Find where the given text appears and provide that cell's center as (X, Y) coordinate. 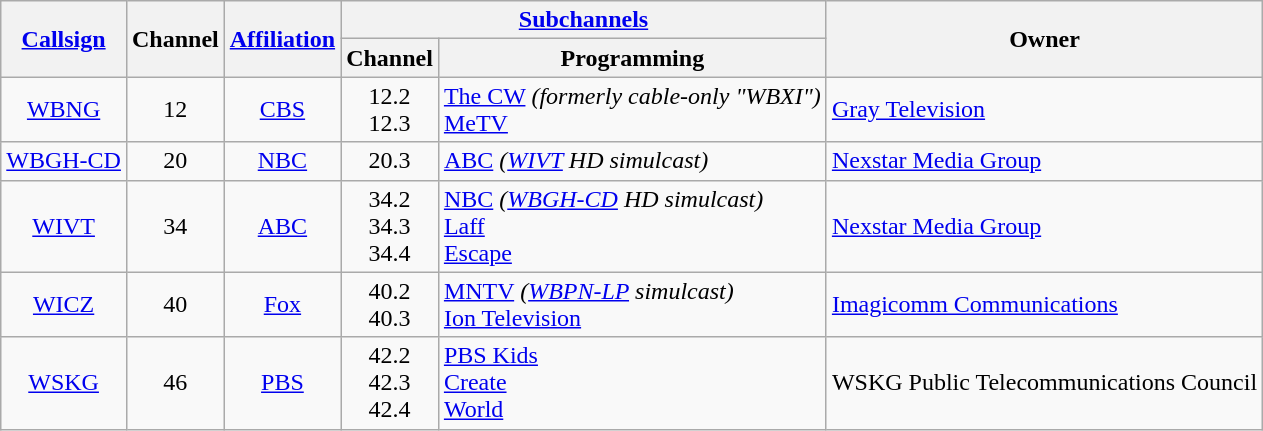
NBC (282, 161)
ABC (282, 226)
12.212.3 (390, 110)
Programming (632, 58)
Affiliation (282, 39)
46 (175, 383)
20.3 (390, 161)
WIVT (64, 226)
34.234.334.4 (390, 226)
MNTV (WBPN-LP simulcast)Ion Television (632, 304)
40 (175, 304)
Gray Television (1044, 110)
34 (175, 226)
Imagicomm Communications (1044, 304)
Subchannels (584, 20)
12 (175, 110)
42.242.342.4 (390, 383)
ABC (WIVT HD simulcast) (632, 161)
PBS KidsCreateWorld (632, 383)
NBC (WBGH-CD HD simulcast)LaffEscape (632, 226)
40.240.3 (390, 304)
The CW (formerly cable-only "WBXI")MeTV (632, 110)
20 (175, 161)
WBNG (64, 110)
WSKG (64, 383)
WSKG Public Telecommunications Council (1044, 383)
PBS (282, 383)
Callsign (64, 39)
WICZ (64, 304)
Fox (282, 304)
WBGH-CD (64, 161)
CBS (282, 110)
Owner (1044, 39)
